Detect which cell encompasses the target text, then output its (X, Y) center coordinate. 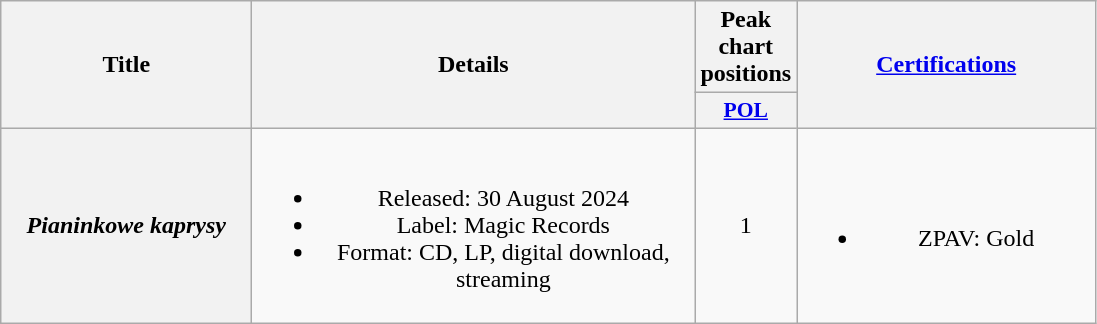
Peak chart positions (746, 47)
Pianinkowe kaprysy (126, 225)
ZPAV: Gold (946, 225)
Certifications (946, 65)
POL (746, 111)
Title (126, 65)
Details (474, 65)
Released: 30 August 2024Label: Magic RecordsFormat: CD, LP, digital download, streaming (474, 225)
1 (746, 225)
